Output the (X, Y) coordinate of the center of the cell containing the given text.  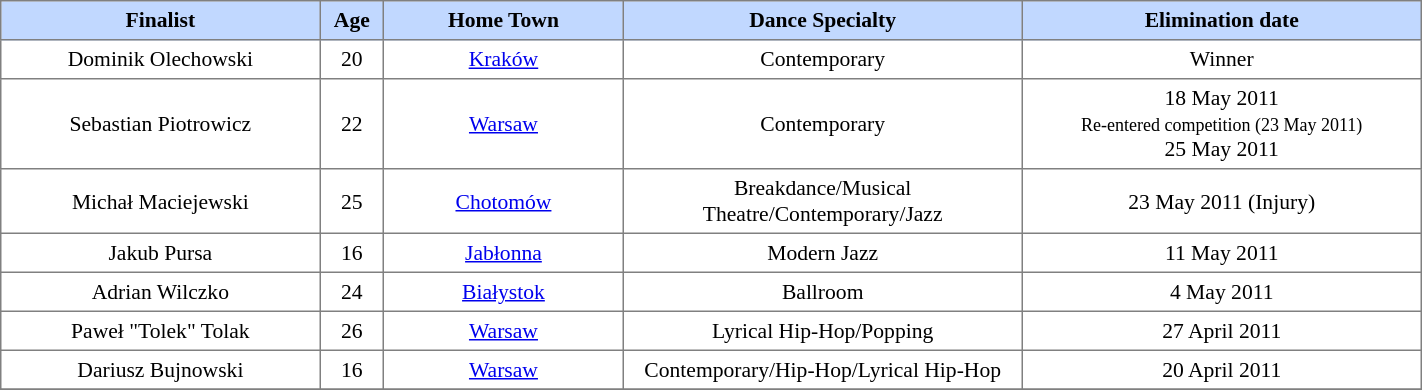
24 (352, 292)
Paweł "Tolek" Tolak (160, 330)
Adrian Wilczko (160, 292)
Jabłonna (504, 252)
Michał Maciejewski (160, 201)
Dariusz Bujnowski (160, 370)
Winner (1222, 60)
Elimination date (1222, 20)
Dominik Olechowski (160, 60)
27 April 2011 (1222, 330)
23 May 2011 (Injury) (1222, 201)
18 May 2011 Re-entered competition (23 May 2011)25 May 2011 (1222, 124)
22 (352, 124)
Dance Specialty (822, 20)
Lyrical Hip-Hop/Popping (822, 330)
25 (352, 201)
20 April 2011 (1222, 370)
Ballroom (822, 292)
Age (352, 20)
Chotomów (504, 201)
20 (352, 60)
Modern Jazz (822, 252)
Jakub Pursa (160, 252)
Finalist (160, 20)
Białystok (504, 292)
Breakdance/Musical Theatre/Contemporary/Jazz (822, 201)
4 May 2011 (1222, 292)
26 (352, 330)
Home Town (504, 20)
11 May 2011 (1222, 252)
Contemporary/Hip-Hop/Lyrical Hip-Hop (822, 370)
Kraków (504, 60)
Sebastian Piotrowicz (160, 124)
